Scan for the cell matching the given text and deliver its [x, y] coordinate at center. 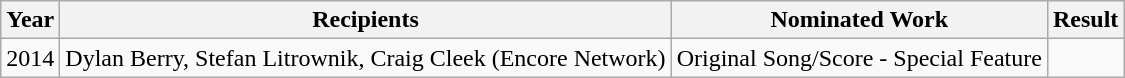
2014 [30, 58]
Year [30, 20]
Result [1085, 20]
Nominated Work [859, 20]
Recipients [366, 20]
Original Song/Score - Special Feature [859, 58]
Dylan Berry, Stefan Litrownik, Craig Cleek (Encore Network) [366, 58]
